From the cell containing the given text, extract its center point as (x, y) coordinate. 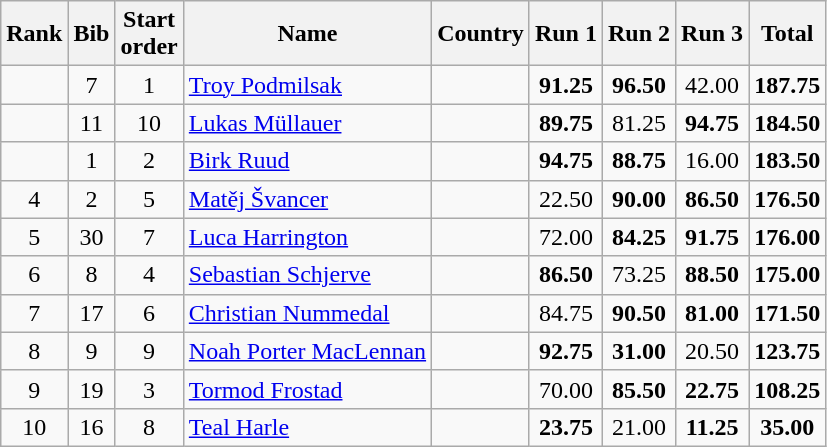
22.50 (566, 199)
30 (92, 237)
35.00 (788, 427)
11.25 (712, 427)
88.75 (638, 161)
Name (307, 34)
Christian Nummedal (307, 313)
Country (481, 34)
84.25 (638, 237)
17 (92, 313)
19 (92, 389)
184.50 (788, 123)
183.50 (788, 161)
84.75 (566, 313)
89.75 (566, 123)
96.50 (638, 85)
171.50 (788, 313)
3 (149, 389)
72.00 (566, 237)
Tormod Frostad (307, 389)
176.00 (788, 237)
90.50 (638, 313)
31.00 (638, 351)
123.75 (788, 351)
81.00 (712, 313)
16 (92, 427)
16.00 (712, 161)
Troy Podmilsak (307, 85)
Bib (92, 34)
108.25 (788, 389)
42.00 (712, 85)
Total (788, 34)
23.75 (566, 427)
22.75 (712, 389)
Startorder (149, 34)
11 (92, 123)
20.50 (712, 351)
Sebastian Schjerve (307, 275)
Teal Harle (307, 427)
85.50 (638, 389)
Lukas Müllauer (307, 123)
175.00 (788, 275)
Birk Ruud (307, 161)
91.75 (712, 237)
Matěj Švancer (307, 199)
176.50 (788, 199)
81.25 (638, 123)
21.00 (638, 427)
90.00 (638, 199)
91.25 (566, 85)
Rank (34, 34)
Run 3 (712, 34)
88.50 (712, 275)
187.75 (788, 85)
Run 1 (566, 34)
70.00 (566, 389)
Noah Porter MacLennan (307, 351)
Luca Harrington (307, 237)
Run 2 (638, 34)
92.75 (566, 351)
73.25 (638, 275)
